Provide the (x, y) coordinate of the cell's center where the given text is located.  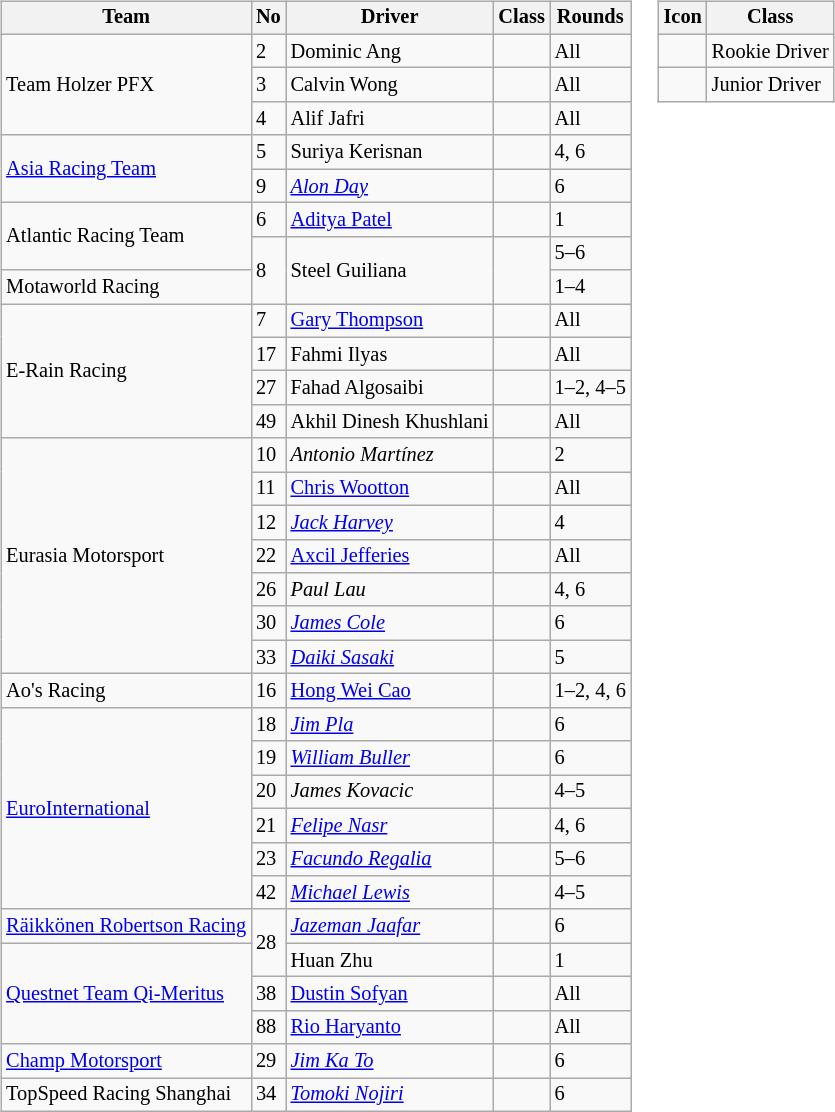
Chris Wootton (390, 489)
Axcil Jefferies (390, 556)
No (268, 18)
3 (268, 85)
34 (268, 1095)
Räikkönen Robertson Racing (126, 926)
9 (268, 186)
Icon (683, 18)
Fahmi Ilyas (390, 354)
E-Rain Racing (126, 372)
Driver (390, 18)
38 (268, 994)
28 (268, 942)
Ao's Racing (126, 691)
Suriya Kerisnan (390, 152)
27 (268, 388)
Motaworld Racing (126, 287)
1–2, 4, 6 (590, 691)
EuroInternational (126, 808)
16 (268, 691)
20 (268, 792)
17 (268, 354)
James Cole (390, 623)
11 (268, 489)
7 (268, 321)
Hong Wei Cao (390, 691)
Asia Racing Team (126, 168)
Rookie Driver (770, 51)
Atlantic Racing Team (126, 236)
Gary Thompson (390, 321)
Tomoki Nojiri (390, 1095)
Michael Lewis (390, 893)
21 (268, 825)
Jim Ka To (390, 1061)
26 (268, 590)
Eurasia Motorsport (126, 556)
Jazeman Jaafar (390, 926)
Champ Motorsport (126, 1061)
Felipe Nasr (390, 825)
Team (126, 18)
49 (268, 422)
Alif Jafri (390, 119)
22 (268, 556)
88 (268, 1027)
Huan Zhu (390, 960)
Antonio Martínez (390, 455)
Calvin Wong (390, 85)
1–2, 4–5 (590, 388)
James Kovacic (390, 792)
Aditya Patel (390, 220)
Junior Driver (770, 85)
Fahad Algosaibi (390, 388)
19 (268, 758)
23 (268, 859)
10 (268, 455)
8 (268, 270)
18 (268, 724)
Akhil Dinesh Khushlani (390, 422)
Dominic Ang (390, 51)
Dustin Sofyan (390, 994)
Daiki Sasaki (390, 657)
TopSpeed Racing Shanghai (126, 1095)
Rounds (590, 18)
12 (268, 522)
Jim Pla (390, 724)
Jack Harvey (390, 522)
Paul Lau (390, 590)
30 (268, 623)
42 (268, 893)
Questnet Team Qi-Meritus (126, 994)
Alon Day (390, 186)
Facundo Regalia (390, 859)
William Buller (390, 758)
Rio Haryanto (390, 1027)
33 (268, 657)
Team Holzer PFX (126, 84)
1–4 (590, 287)
Steel Guiliana (390, 270)
29 (268, 1061)
